Find where the given text appears and provide that cell's center as [X, Y] coordinate. 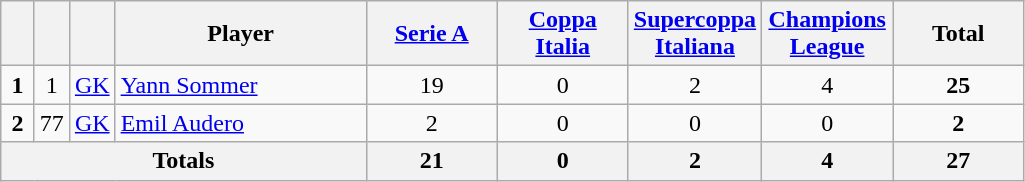
Champions League [828, 34]
77 [52, 123]
Emil Audero [240, 123]
Coppa Italia [562, 34]
Supercoppa Italiana [694, 34]
27 [958, 161]
25 [958, 85]
21 [432, 161]
Player [240, 34]
Yann Sommer [240, 85]
19 [432, 85]
Totals [184, 161]
Serie A [432, 34]
Total [958, 34]
